For the text-containing cell, return its midpoint in [X, Y] coordinate format. 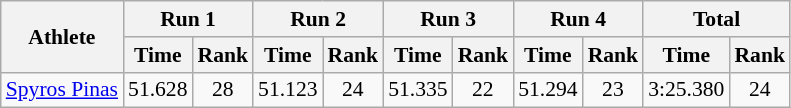
23 [614, 90]
51.294 [548, 90]
51.335 [418, 90]
51.123 [288, 90]
Athlete [62, 36]
22 [484, 90]
3:25.380 [686, 90]
Run 1 [188, 19]
Run 2 [318, 19]
Run 4 [578, 19]
Spyros Pinas [62, 90]
Run 3 [448, 19]
51.628 [158, 90]
Total [716, 19]
28 [224, 90]
